Output the [X, Y] coordinate of the center of the cell containing the given text.  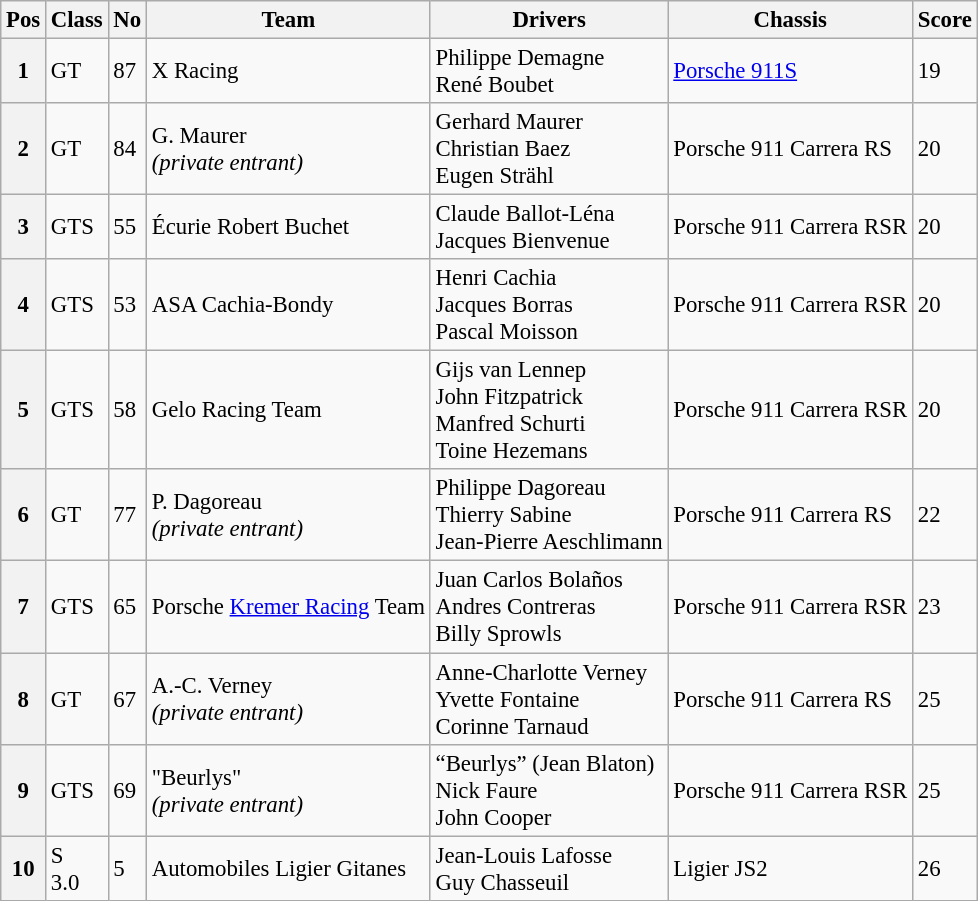
Drivers [549, 20]
Score [944, 20]
Anne-Charlotte Verney Yvette Fontaine Corinne Tarnaud [549, 699]
Porsche 911S [790, 72]
No [127, 20]
67 [127, 699]
65 [127, 607]
G. Maurer(private entrant) [288, 149]
84 [127, 149]
Henri Cachia Jacques Borras Pascal Moisson [549, 305]
55 [127, 228]
Porsche Kremer Racing Team [288, 607]
Class [78, 20]
Chassis [790, 20]
6 [24, 516]
S3.0 [78, 868]
69 [127, 790]
Team [288, 20]
Juan Carlos Bolaños Andres Contreras Billy Sprowls [549, 607]
10 [24, 868]
A.-C. Verney(private entrant) [288, 699]
1 [24, 72]
Jean-Louis Lafosse Guy Chasseuil [549, 868]
"Beurlys"(private entrant) [288, 790]
Automobiles Ligier Gitanes [288, 868]
Philippe Demagne René Boubet [549, 72]
3 [24, 228]
Gijs van Lennep John Fitzpatrick Manfred Schurti Toine Hezemans [549, 410]
X Racing [288, 72]
22 [944, 516]
87 [127, 72]
23 [944, 607]
19 [944, 72]
Ligier JS2 [790, 868]
4 [24, 305]
9 [24, 790]
2 [24, 149]
ASA Cachia-Bondy [288, 305]
Claude Ballot-Léna Jacques Bienvenue [549, 228]
Gelo Racing Team [288, 410]
26 [944, 868]
8 [24, 699]
“Beurlys” (Jean Blaton) Nick Faure John Cooper [549, 790]
7 [24, 607]
Pos [24, 20]
Philippe Dagoreau Thierry Sabine Jean-Pierre Aeschlimann [549, 516]
Écurie Robert Buchet [288, 228]
P. Dagoreau(private entrant) [288, 516]
77 [127, 516]
58 [127, 410]
Gerhard Maurer Christian Baez Eugen Strähl [549, 149]
53 [127, 305]
